Output the [x, y] coordinate of the center of the cell containing the given text.  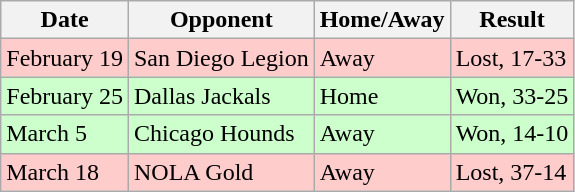
Won, 14-10 [512, 134]
Home [382, 96]
NOLA Gold [221, 172]
Chicago Hounds [221, 134]
Dallas Jackals [221, 96]
February 25 [65, 96]
San Diego Legion [221, 58]
Date [65, 20]
Result [512, 20]
Opponent [221, 20]
February 19 [65, 58]
Lost, 37-14 [512, 172]
Lost, 17-33 [512, 58]
Won, 33-25 [512, 96]
Home/Away [382, 20]
March 18 [65, 172]
March 5 [65, 134]
